Scan for the cell matching the given text and deliver its [X, Y] coordinate at center. 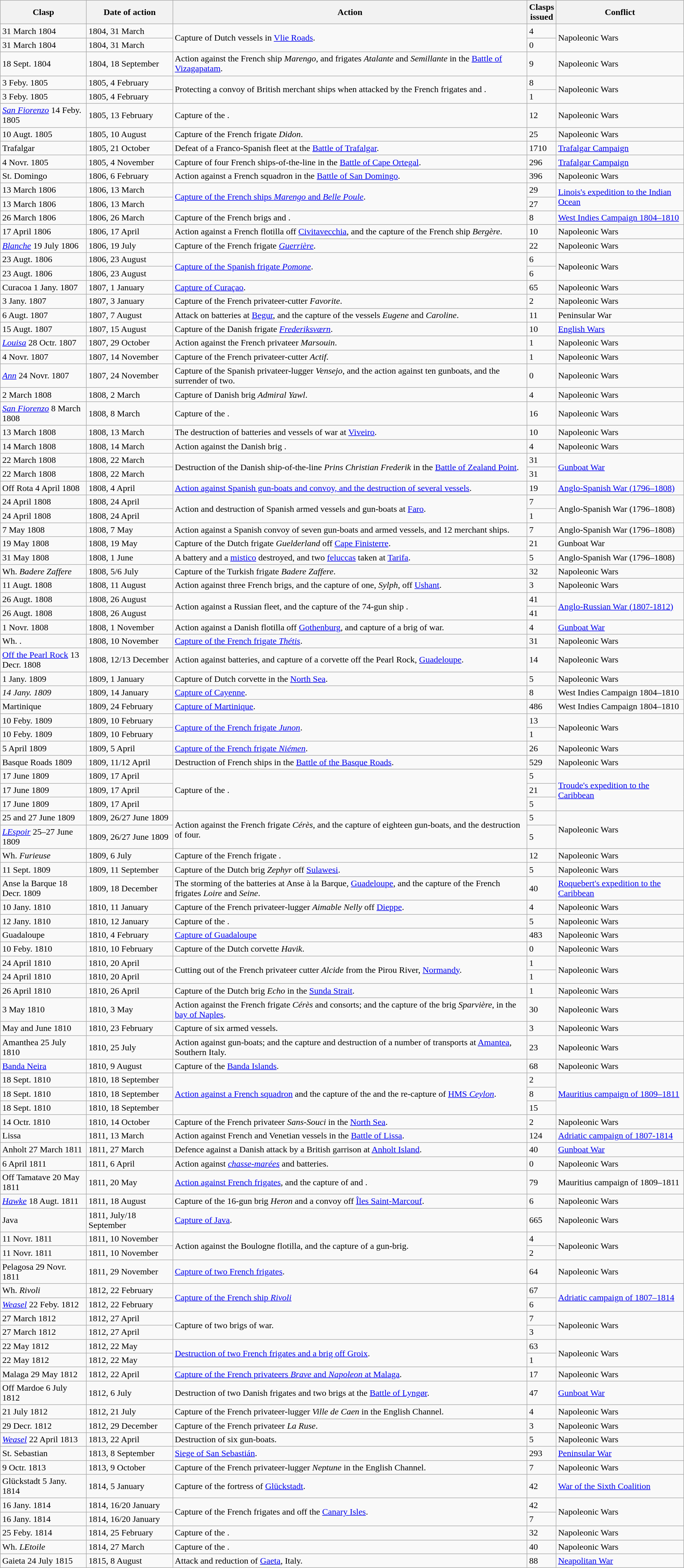
Amanthea 25 July 1810 [43, 1047]
1808, 7 May [130, 530]
26 [541, 748]
1812, 22 April [130, 1374]
Clasp [43, 12]
10 Jany. 1810 [43, 907]
1808, 12/13 December [130, 660]
Weasel 22 April 1813 [43, 1440]
Glückstadt 5 Jany. 1814 [43, 1486]
Action against Spanish gun-boats and convoy, and the destruction of several vessels. [350, 488]
1809, 6 July [130, 855]
27 [541, 204]
1806, 19 July [130, 246]
Defeat of a Franco-Spanish fleet at the Battle of Trafalgar. [350, 148]
Java [43, 1220]
Defence against a Danish attack by a British garrison at Anholt Island. [350, 1149]
1809, 11 September [130, 869]
Anholt 27 March 1811 [43, 1149]
San Fiorenzo 8 March 1808 [43, 413]
War of the Sixth Coalition [620, 1486]
296 [541, 162]
1808, 1 November [130, 627]
Capture of the French privateer-cutter Favorite. [350, 301]
1810, 26 April [130, 991]
Action against the French ship Marengo, and frigates Atalante and Semillante in the Battle of Vizagapatam. [350, 64]
Anglo-Russian War (1807-1812) [620, 606]
1809, 24 February [130, 707]
Capture of the French ship Rivoli [350, 1297]
23 [541, 1047]
483 [541, 935]
1813, 9 October [130, 1467]
17 [541, 1374]
13 March 1808 [43, 432]
1808, 11 August [130, 585]
1808, 4 April [130, 488]
Capture of four French ships-of-the-line in the Battle of Cape Ortegal. [350, 162]
Destruction of six gun-boats. [350, 1440]
13 [541, 721]
May and June 1810 [43, 1028]
Wh. Furieuse [43, 855]
1812, 21 July [130, 1412]
21 July 1812 [43, 1412]
1808, 13 March [130, 432]
Capture of the Dutch brig Zephyr off Sulawesi. [350, 869]
Capture of the fortress of Glückstadt. [350, 1486]
14 March 1808 [43, 446]
665 [541, 1220]
Siege of San Sebastián. [350, 1454]
Capture of two brigs of war. [350, 1325]
25 Feby. 1814 [43, 1533]
64 [541, 1272]
67 [541, 1291]
1810, 3 May [130, 1010]
1811, 13 March [130, 1136]
Blanche 19 July 1806 [43, 246]
396 [541, 176]
Capture of the Banda Islands. [350, 1066]
3 Jany. 1807 [43, 301]
Action against three French brigs, and the capture of one, Sylph, off Ushant. [350, 585]
Capture of the 16-gun brig Heron and a convoy off Îles Saint-Marcouf. [350, 1201]
1807, 14 November [130, 357]
Capture of the Dutch corvette Havik. [350, 949]
Hawke 18 Augt. 1811 [43, 1201]
124 [541, 1136]
1811, 27 March [130, 1149]
1814, 25 February [130, 1533]
1807, 7 August [130, 315]
Destruction of two French frigates and a brig off Groix. [350, 1353]
Curacoa 1 Jany. 1807 [43, 287]
Action against chasse-marées and batteries. [350, 1164]
6 April 1811 [43, 1164]
Off the Pearl Rock 13 Decr. 1808 [43, 660]
Action against a Spanish convoy of seven gun-boats and armed vessels, and 12 merchant ships. [350, 530]
19 May 1808 [43, 544]
Trafalgar [43, 148]
Action [350, 12]
The storming of the batteries at Anse à la Barque, Guadeloupe, and the capture of the French frigates Loire and Seine. [350, 888]
Martinique [43, 707]
Capture of the Spanish frigate Pomone. [350, 267]
Capture of Dutch corvette in the North Sea. [350, 679]
293 [541, 1454]
25 and 27 June 1809 [43, 818]
Capture of two French frigates. [350, 1272]
14 Jany. 1809 [43, 693]
Capture of Guadaloupe [350, 935]
1811, 6 April [130, 1164]
22 [541, 246]
Action against a French squadron in the Battle of San Domingo. [350, 176]
Destruction of two Danish frigates and two brigs at the Battle of Lyngør. [350, 1393]
Capture of Danish brig Admiral Yawl. [350, 394]
Action against a Russian fleet, and the capture of the 74-gun ship . [350, 606]
Malaga 29 May 1812 [43, 1374]
11 Sept. 1809 [43, 869]
1813, 8 September [130, 1454]
1804, 18 September [130, 64]
Capture of the French frigate Didon. [350, 134]
Guadaloupe [43, 935]
1806, 26 March [130, 218]
1810, 9 August [130, 1066]
Capture of the Danish frigate Frederiksværn. [350, 329]
16 [541, 413]
Capture of the French privateer La Ruse. [350, 1425]
1808, 1 June [130, 558]
Action against gun-boats; and the capture and destruction of a number of transports at Amantea, Southern Italy. [350, 1047]
Linois's expedition to the Indian Ocean [620, 197]
Capture of the Turkish frigate Badere Zaffere. [350, 571]
Action against French frigates, and the capture of and . [350, 1182]
1810, 25 July [130, 1047]
Action against the French privateer Marsouin. [350, 343]
15 [541, 1108]
Capture of the French frigate Niémen. [350, 748]
68 [541, 1066]
25 [541, 134]
1810, 14 October [130, 1122]
Capture of Java. [350, 1220]
14 Octr. 1810 [43, 1122]
The destruction of batteries and vessels of war at Viveiro. [350, 432]
Date of action [130, 12]
79 [541, 1182]
Action against the Danish brig . [350, 446]
1809, 5 April [130, 748]
1811, July/18 September [130, 1220]
15 Augt. 1807 [43, 329]
Destruction of French ships in the Battle of the Basque Roads. [350, 762]
Action against the Boulogne flotilla, and the capture of a gun-brig. [350, 1246]
A battery and a mistico destroyed, and two feluccas taken at Tarifa. [350, 558]
Destruction of the Danish ship-of-the-line Prins Christian Frederik in the Battle of Zealand Point. [350, 467]
529 [541, 762]
Action against batteries, and capture of a corvette off the Pearl Rock, Guadeloupe. [350, 660]
1812, 29 December [130, 1425]
9 [541, 64]
Action against the French frigate Cérès, and the capture of eighteen gun-boats, and the destruction of four. [350, 830]
47 [541, 1393]
1808, 8 March [130, 413]
Ann 24 Novr. 1807 [43, 376]
29 Decr. 1812 [43, 1425]
1808, 14 March [130, 446]
Capture of the Dutch frigate Guelderland off Cape Finisterre. [350, 544]
Basque Roads 1809 [43, 762]
1814, 27 March [130, 1547]
Capture of the French frigate Guerrière. [350, 246]
31 May 1808 [43, 558]
Capture of Curaçao. [350, 287]
Adriatic campaign of 1807–1814 [620, 1297]
Adriatic campaign of 1807-1814 [620, 1136]
Capture of the Spanish privateer-lugger Vensejo, and the action against ten gunboats, and the surrender of two. [350, 376]
1809, 18 December [130, 888]
Pelagosa 29 Novr. 1811 [43, 1272]
LEspoir 25–27 June 1809 [43, 836]
Capture of the French frigates and off the Canary Isles. [350, 1512]
14 [541, 660]
1807, 3 January [130, 301]
2 March 1808 [43, 394]
Action against a French squadron and the capture of the and the re-capture of HMS Ceylon. [350, 1094]
Off Tamatave 20 May 1811 [43, 1182]
Anse la Barque 18 Decr. 1809 [43, 888]
1809, 14 January [130, 693]
Banda Neira [43, 1066]
17 April 1806 [43, 232]
29 [541, 190]
Wh. Badere Zaffere [43, 571]
1811, 20 May [130, 1182]
Capture of the French privateer Sans-Souci in the North Sea. [350, 1122]
5 April 1809 [43, 748]
Protecting a convoy of British merchant ships when attacked by the French frigates and . [350, 90]
Capture of the Dutch brig Echo in the Sunda Strait. [350, 991]
Capture of the French privateer-lugger Neptune in the English Channel. [350, 1467]
1807, 29 October [130, 343]
1808, 19 May [130, 544]
1807, 15 August [130, 329]
1813, 22 April [130, 1440]
Lissa [43, 1136]
Attack and reduction of Gaeta, Italy. [350, 1561]
Conflict [620, 12]
Roquebert's expedition to the Caribbean [620, 888]
7 May 1808 [43, 530]
Wh. . [43, 641]
1808, 2 March [130, 394]
Capture of Dutch vessels in Vlie Roads. [350, 38]
1 Novr. 1808 [43, 627]
Capture of the French brigs and . [350, 218]
Action and destruction of Spanish armed vessels and gun-boats at Faro. [350, 509]
Action against French and Venetian vessels in the Battle of Lissa. [350, 1136]
Gaieta 24 July 1815 [43, 1561]
Wh. Rivoli [43, 1291]
3 May 1810 [43, 1010]
1810, 11 January [130, 907]
4 Novr. 1807 [43, 357]
9 Octr. 1813 [43, 1467]
26 March 1806 [43, 218]
Weasel 22 Feby. 1812 [43, 1304]
Off Mardoe 6 July 1812 [43, 1393]
1807, 24 November [130, 376]
1808, 10 November [130, 641]
1806, 17 April [130, 232]
1810, 4 February [130, 935]
Wh. LEtoile [43, 1547]
Cutting out of the French privateer cutter Alcide from the Pirou River, Normandy. [350, 970]
11 Augt. 1808 [43, 585]
1 Jany. 1809 [43, 679]
4 Novr. 1805 [43, 162]
486 [541, 707]
1814, 5 January [130, 1486]
Attack on batteries at Begur, and the capture of the vessels Eugene and Caroline. [350, 315]
Capture of the French privateers Brave and Napoleon at Malaga. [350, 1374]
Capture of six armed vessels. [350, 1028]
Capture of the French ships Marengo and Belle Poule. [350, 197]
Action against a French flotilla off Civitavecchia, and the capture of the French ship Bergère. [350, 232]
1807, 1 January [130, 287]
63 [541, 1346]
Neapolitan War [620, 1561]
1806, 6 February [130, 176]
St. Domingo [43, 176]
6 Augt. 1807 [43, 315]
1809, 11/12 April [130, 762]
1805, 21 October [130, 148]
Capture of the French privateer-lugger Ville de Caen in the English Channel. [350, 1412]
Action against a Danish flotilla off Gothenburg, and capture of a brig of war. [350, 627]
1809, 1 January [130, 679]
1808, 5/6 July [130, 571]
1805, 4 November [130, 162]
Capture of the French privateer-lugger Aimable Nelly off Dieppe. [350, 907]
1810, 12 January [130, 921]
30 [541, 1010]
Capture of Martinique. [350, 707]
Troude's expedition to the Caribbean [620, 790]
65 [541, 287]
1811, 29 November [130, 1272]
1815, 8 August [130, 1561]
Louisa 28 Octr. 1807 [43, 343]
English Wars [620, 329]
1810, 10 February [130, 949]
1811, 18 August [130, 1201]
Action against the French frigate Cérès and consorts; and the capture of the brig Sparvière, in the bay of Naples. [350, 1010]
19 [541, 488]
88 [541, 1561]
Claspsissued [541, 12]
11 [541, 315]
26 April 1810 [43, 991]
Capture of Cayenne. [350, 693]
Capture of the French privateer-cutter Actif. [350, 357]
Capture of the French frigate Thétis. [350, 641]
1810, 23 February [130, 1028]
St. Sebastian [43, 1454]
10 Augt. 1805 [43, 134]
12 Jany. 1810 [43, 921]
Off Rota 4 April 1808 [43, 488]
1805, 10 August [130, 134]
18 Sept. 1804 [43, 64]
1710 [541, 148]
1805, 13 February [130, 116]
10 Feby. 1810 [43, 949]
Capture of the French frigate Junon. [350, 728]
Capture of the French frigate . [350, 855]
1812, 6 July [130, 1393]
San Fiorenzo 14 Feby. 1805 [43, 116]
